For the text-containing cell, return its midpoint in (x, y) coordinate format. 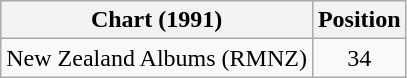
Chart (1991) (157, 20)
Position (359, 20)
New Zealand Albums (RMNZ) (157, 58)
34 (359, 58)
